Extract the [x, y] coordinate from the center of the cell holding the provided text.  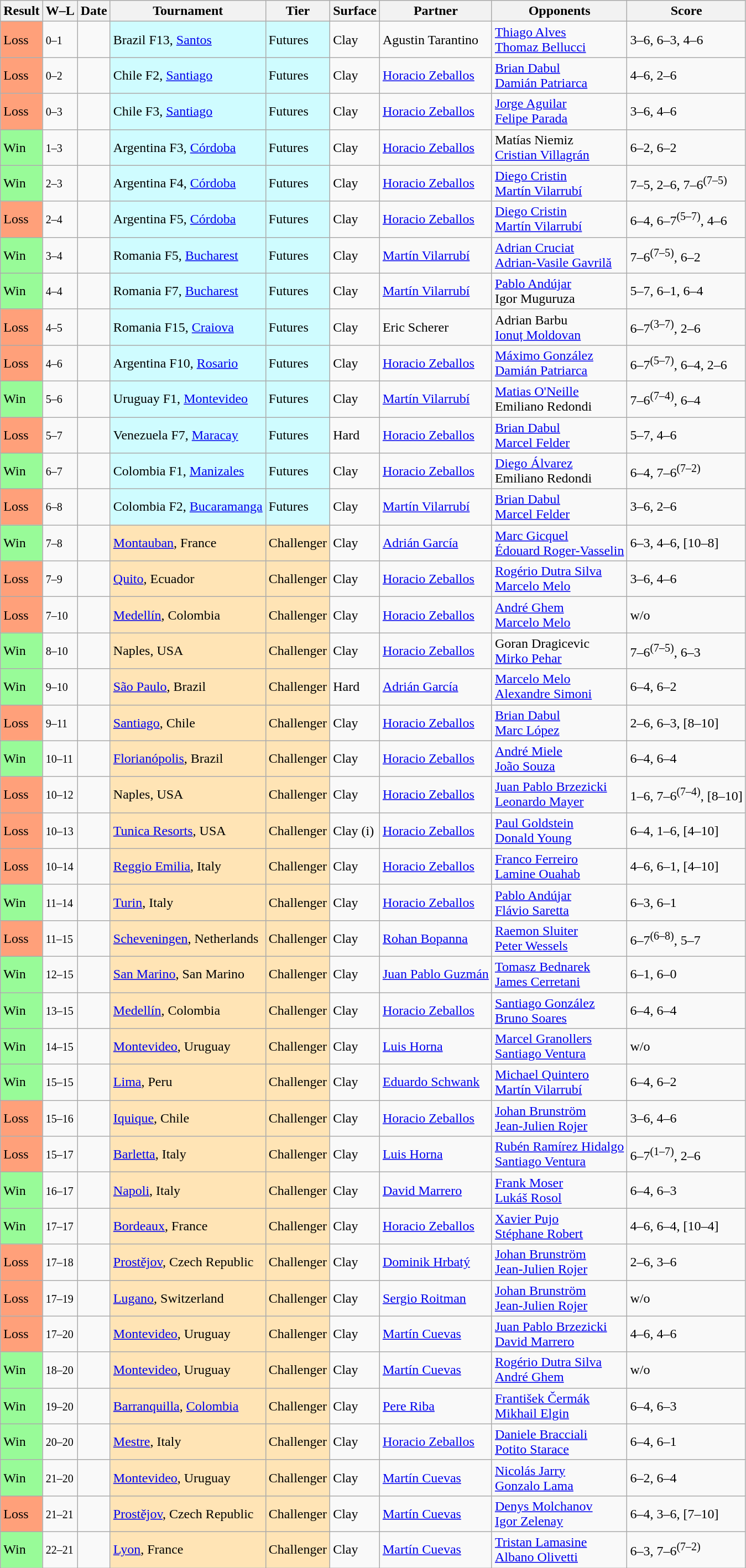
17–19 [60, 1298]
Eric Scherer [436, 327]
4–4 [60, 291]
Tier [298, 11]
21–21 [60, 1513]
7–5, 2–6, 7–6(7–5) [686, 183]
Reggio Emilia, Italy [188, 867]
Adrian Cruciat Adrian-Vasile Gavrilă [560, 255]
Jorge Aguilar Felipe Parada [560, 112]
Napoli, Italy [188, 1191]
4–6, 4–6 [686, 1334]
2–3 [60, 183]
9–10 [60, 686]
Frank Moser Lukáš Rosol [560, 1191]
Uruguay F1, Montevideo [188, 399]
4–5 [60, 327]
6–4, 6–1 [686, 1441]
8–10 [60, 651]
Nicolás Jarry Gonzalo Lama [560, 1478]
6–4, 1–6, [4–10] [686, 830]
7–6(7–4), 6–4 [686, 399]
Chile F3, Santiago [188, 112]
Colombia F1, Manizales [188, 471]
5–6 [60, 399]
6–3, 4–6, [10–8] [686, 543]
15–15 [60, 1082]
6–3, 6–1 [686, 902]
4–6, 2–6 [686, 75]
Brazil F13, Santos [188, 40]
Daniele Bracciali Potito Starace [560, 1441]
Sergio Roitman [436, 1298]
Thiago Alves Thomaz Bellucci [560, 40]
6–7(3–7), 2–6 [686, 327]
Mestre, Italy [188, 1441]
Florianópolis, Brazil [188, 758]
Lima, Peru [188, 1082]
17–20 [60, 1334]
9–11 [60, 723]
10–13 [60, 830]
17–17 [60, 1226]
San Marino, San Marino [188, 974]
Turin, Italy [188, 902]
4–6, 6–1, [4–10] [686, 867]
Result [22, 11]
Tournament [188, 11]
6–7(5–7), 6–4, 2–6 [686, 363]
Tristan Lamasine Albano Olivetti [560, 1550]
14–15 [60, 1047]
Eduardo Schwank [436, 1082]
5–7 [60, 434]
7–8 [60, 543]
Pere Riba [436, 1406]
6–2, 6–2 [686, 147]
15–17 [60, 1154]
7–10 [60, 615]
Denys Molchanov Igor Zelenay [560, 1513]
11–15 [60, 938]
Pablo Andújar Igor Muguruza [560, 291]
4–6, 6–4, [10–4] [686, 1226]
6–8 [60, 507]
Diego Álvarez Emiliano Redondi [560, 471]
1–3 [60, 147]
7–6(7–5), 6–3 [686, 651]
16–17 [60, 1191]
6–4, 6–7(5–7), 4–6 [686, 219]
3–6, 2–6 [686, 507]
Argentina F10, Rosario [188, 363]
5–7, 4–6 [686, 434]
2–6, 3–6 [686, 1262]
Surface [355, 11]
Barranquilla, Colombia [188, 1406]
Scheveningen, Netherlands [188, 938]
6–7 [60, 471]
11–14 [60, 902]
Máximo González Damián Patriarca [560, 363]
Tomasz Bednarek James Cerretani [560, 974]
Opponents [560, 11]
Lyon, France [188, 1550]
Tunica Resorts, USA [188, 830]
Romania F5, Bucharest [188, 255]
Barletta, Italy [188, 1154]
12–15 [60, 974]
Michael Quintero Martín Vilarrubí [560, 1082]
Juan Pablo Brzezicki Leonardo Mayer [560, 795]
2–4 [60, 219]
17–18 [60, 1262]
6–1, 6–0 [686, 974]
Lugano, Switzerland [188, 1298]
Xavier Pujo Stéphane Robert [560, 1226]
Argentina F4, Córdoba [188, 183]
František Čermák Mikhail Elgin [560, 1406]
1–6, 7–6(7–4), [8–10] [686, 795]
7–6(7–5), 6–2 [686, 255]
13–15 [60, 1010]
18–20 [60, 1370]
Santiago, Chile [188, 723]
Chile F2, Santiago [188, 75]
Santiago González Bruno Soares [560, 1010]
W–L [60, 11]
0–1 [60, 40]
15–16 [60, 1119]
3–4 [60, 255]
André Miele João Souza [560, 758]
Adrian Barbu Ionuț Moldovan [560, 327]
2–6, 6–3, [8–10] [686, 723]
Marcel Granollers Santiago Ventura [560, 1047]
Raemon Sluiter Peter Wessels [560, 938]
Colombia F2, Bucaramanga [188, 507]
Marc Gicquel Édouard Roger-Vasselin [560, 543]
6–7(6–8), 5–7 [686, 938]
20–20 [60, 1441]
6–4, 3–6, [7–10] [686, 1513]
6–3, 7–6(7–2) [686, 1550]
Juan Pablo Guzmán [436, 974]
Clay (i) [355, 830]
5–7, 6–1, 6–4 [686, 291]
Brian Dabul Marc López [560, 723]
21–20 [60, 1478]
Rogério Dutra Silva André Ghem [560, 1370]
0–3 [60, 112]
Franco Ferreiro Lamine Ouahab [560, 867]
Montauban, France [188, 543]
Argentina F3, Córdoba [188, 147]
André Ghem Marcelo Melo [560, 615]
Dominik Hrbatý [436, 1262]
Score [686, 11]
Partner [436, 11]
Quito, Ecuador [188, 579]
10–12 [60, 795]
6–2, 6–4 [686, 1478]
Pablo Andújar Flávio Saretta [560, 902]
Goran Dragicevic Mirko Pehar [560, 651]
10–11 [60, 758]
Juan Pablo Brzezicki David Marrero [560, 1334]
Marcelo Melo Alexandre Simoni [560, 686]
Venezuela F7, Maracay [188, 434]
Rogério Dutra Silva Marcelo Melo [560, 579]
Romania F7, Bucharest [188, 291]
Romania F15, Craiova [188, 327]
7–9 [60, 579]
22–21 [60, 1550]
Brian Dabul Damián Patriarca [560, 75]
Rubén Ramírez Hidalgo Santiago Ventura [560, 1154]
Date [94, 11]
Argentina F5, Córdoba [188, 219]
3–6, 6–3, 4–6 [686, 40]
Agustin Tarantino [436, 40]
David Marrero [436, 1191]
Bordeaux, France [188, 1226]
Rohan Bopanna [436, 938]
6–7(1–7), 2–6 [686, 1154]
Iquique, Chile [188, 1119]
19–20 [60, 1406]
0–2 [60, 75]
São Paulo, Brazil [188, 686]
Paul Goldstein Donald Young [560, 830]
6–4, 7–6(7–2) [686, 471]
Matías Niemiz Cristian Villagrán [560, 147]
4–6 [60, 363]
Matias O'Neille Emiliano Redondi [560, 399]
10–14 [60, 867]
